Find where the given text appears and provide that cell's center as (X, Y) coordinate. 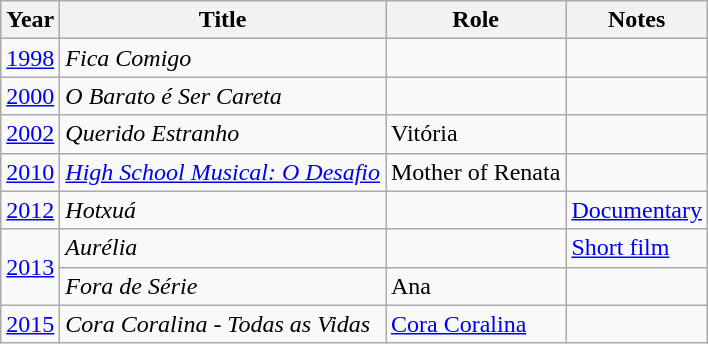
2015 (30, 324)
Year (30, 20)
Hotxuá (223, 210)
2012 (30, 210)
2013 (30, 267)
2002 (30, 134)
Mother of Renata (476, 172)
Ana (476, 286)
2010 (30, 172)
Title (223, 20)
Querido Estranho (223, 134)
Cora Coralina (476, 324)
1998 (30, 58)
Documentary (637, 210)
Fica Comigo (223, 58)
Aurélia (223, 248)
Short film (637, 248)
Notes (637, 20)
Vitória (476, 134)
Role (476, 20)
Fora de Série (223, 286)
High School Musical: O Desafio (223, 172)
O Barato é Ser Careta (223, 96)
2000 (30, 96)
Cora Coralina - Todas as Vidas (223, 324)
